For the text-containing cell, return its midpoint in (x, y) coordinate format. 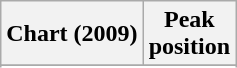
Peakposition (189, 34)
Chart (2009) (72, 34)
